From the cell containing the given text, extract its center point as [X, Y] coordinate. 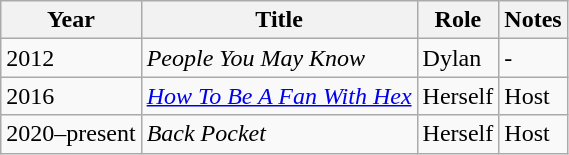
Role [458, 20]
2012 [71, 58]
Year [71, 20]
How To Be A Fan With Hex [279, 96]
People You May Know [279, 58]
Dylan [458, 58]
2020–present [71, 134]
2016 [71, 96]
Back Pocket [279, 134]
Title [279, 20]
Notes [533, 20]
- [533, 58]
